Detect which cell encompasses the target text, then output its [x, y] center coordinate. 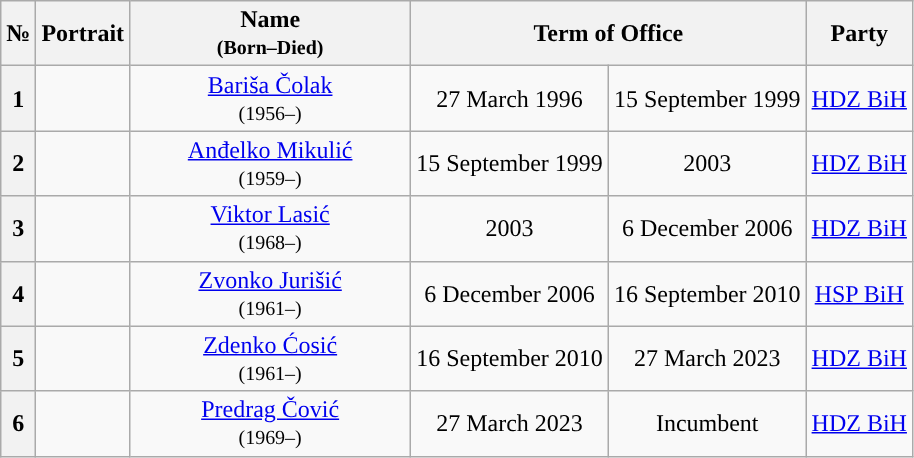
Term of Office [608, 34]
Predrag Čović(1969–) [270, 424]
4 [18, 294]
Name(Born–Died) [270, 34]
Zdenko Ćosić(1961–) [270, 358]
Zvonko Jurišić(1961–) [270, 294]
№ [18, 34]
1 [18, 98]
27 March 1996 [510, 98]
6 [18, 424]
2 [18, 164]
Anđelko Mikulić(1959–) [270, 164]
HSP BiH [859, 294]
Viktor Lasić(1968–) [270, 228]
5 [18, 358]
Party [859, 34]
Portrait [83, 34]
Incumbent [707, 424]
Bariša Čolak(1956–) [270, 98]
3 [18, 228]
